Locate the cell with the specified text and output its [X, Y] center coordinate. 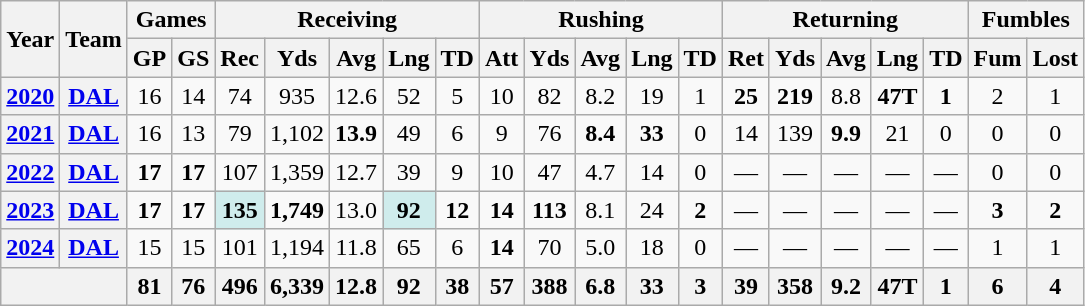
107 [240, 172]
8.1 [600, 210]
219 [794, 96]
Receiving [348, 20]
935 [298, 96]
8.8 [846, 96]
70 [550, 248]
2024 [30, 248]
Rushing [600, 20]
11.8 [356, 248]
79 [240, 134]
5.0 [600, 248]
82 [550, 96]
38 [457, 286]
12.8 [356, 286]
Att [501, 58]
Ret [746, 58]
358 [794, 286]
139 [794, 134]
496 [240, 286]
Team [94, 39]
135 [240, 210]
52 [409, 96]
2022 [30, 172]
13 [194, 134]
12.6 [356, 96]
388 [550, 286]
GP [149, 58]
47 [550, 172]
9.2 [846, 286]
13.0 [356, 210]
21 [897, 134]
1,102 [298, 134]
9.9 [846, 134]
81 [149, 286]
19 [652, 96]
12.7 [356, 172]
8.2 [600, 96]
65 [409, 248]
49 [409, 134]
Fumbles [1026, 20]
Returning [845, 20]
57 [501, 286]
2020 [30, 96]
2023 [30, 210]
Year [30, 39]
GS [194, 58]
25 [746, 96]
101 [240, 248]
6.8 [600, 286]
Games [170, 20]
13.9 [356, 134]
1,749 [298, 210]
113 [550, 210]
1,359 [298, 172]
Lost [1055, 58]
12 [457, 210]
Fum [998, 58]
5 [457, 96]
4 [1055, 286]
24 [652, 210]
1,194 [298, 248]
18 [652, 248]
74 [240, 96]
4.7 [600, 172]
2021 [30, 134]
8.4 [600, 134]
6,339 [298, 286]
Rec [240, 58]
